Capture the cell that displays the provided text and extract its (X, Y) central coordinate. 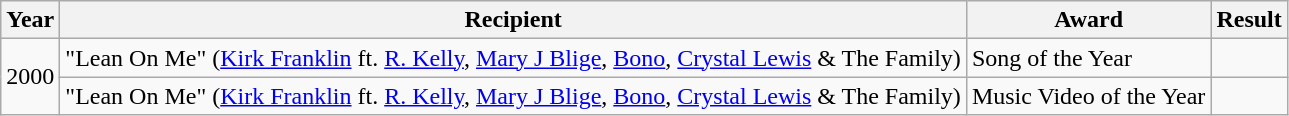
Recipient (514, 20)
Year (30, 20)
2000 (30, 77)
Song of the Year (1088, 58)
Result (1249, 20)
Award (1088, 20)
Music Video of the Year (1088, 96)
